Return [X, Y] of the center of cell containing provided text 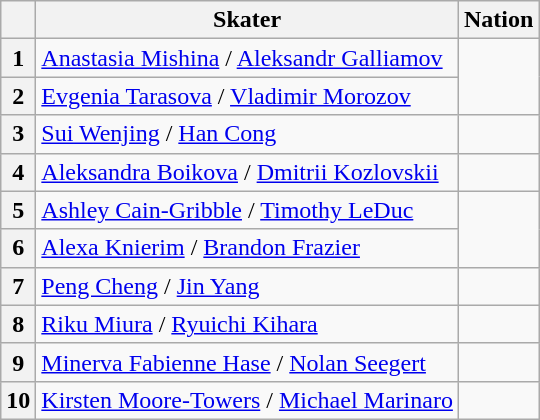
Ashley Cain-Gribble / Timothy LeDuc [248, 210]
Peng Cheng / Jin Yang [248, 286]
Anastasia Mishina / Aleksandr Galliamov [248, 58]
9 [18, 362]
6 [18, 248]
Alexa Knierim / Brandon Frazier [248, 248]
Minerva Fabienne Hase / Nolan Seegert [248, 362]
7 [18, 286]
5 [18, 210]
8 [18, 324]
Kirsten Moore-Towers / Michael Marinaro [248, 400]
2 [18, 96]
1 [18, 58]
Aleksandra Boikova / Dmitrii Kozlovskii [248, 172]
3 [18, 134]
Skater [248, 20]
Sui Wenjing / Han Cong [248, 134]
Nation [498, 20]
Riku Miura / Ryuichi Kihara [248, 324]
Evgenia Tarasova / Vladimir Morozov [248, 96]
10 [18, 400]
4 [18, 172]
